Detect which cell encompasses the target text, then output its (X, Y) center coordinate. 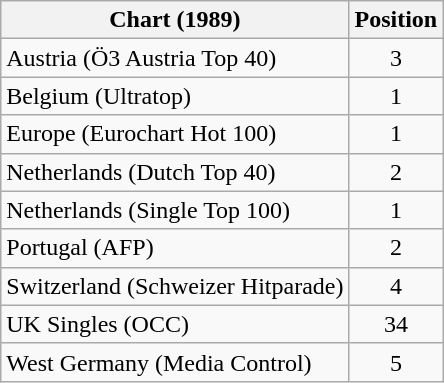
Netherlands (Dutch Top 40) (175, 172)
West Germany (Media Control) (175, 362)
4 (396, 286)
Netherlands (Single Top 100) (175, 210)
5 (396, 362)
Austria (Ö3 Austria Top 40) (175, 58)
Switzerland (Schweizer Hitparade) (175, 286)
UK Singles (OCC) (175, 324)
3 (396, 58)
Chart (1989) (175, 20)
Belgium (Ultratop) (175, 96)
34 (396, 324)
Position (396, 20)
Europe (Eurochart Hot 100) (175, 134)
Portugal (AFP) (175, 248)
